Search for the cell housing the specified text and yield its [x, y] center coordinate. 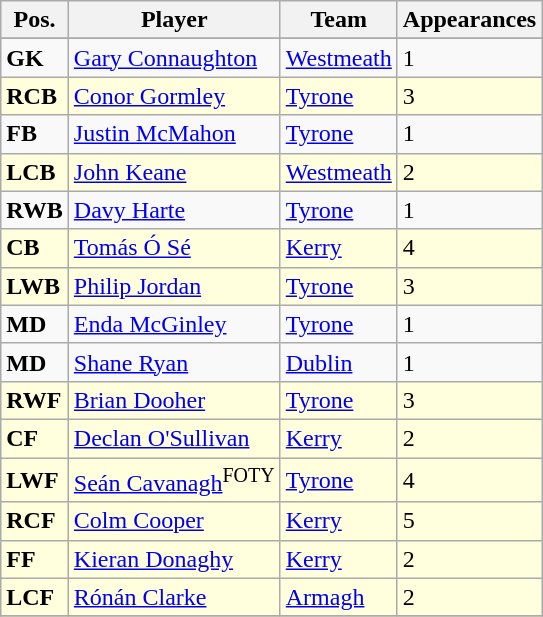
Declan O'Sullivan [174, 438]
Brian Dooher [174, 400]
Tomás Ó Sé [174, 248]
Pos. [35, 20]
John Keane [174, 172]
Colm Cooper [174, 521]
Armagh [338, 597]
GK [35, 58]
RWB [35, 210]
RWF [35, 400]
Appearances [469, 20]
LWB [35, 286]
CB [35, 248]
RCB [35, 96]
Player [174, 20]
Conor Gormley [174, 96]
Seán CavanaghFOTY [174, 480]
5 [469, 521]
Gary Connaughton [174, 58]
LCB [35, 172]
Philip Jordan [174, 286]
Enda McGinley [174, 324]
Dublin [338, 362]
LCF [35, 597]
Davy Harte [174, 210]
Rónán Clarke [174, 597]
Kieran Donaghy [174, 559]
CF [35, 438]
Justin McMahon [174, 134]
LWF [35, 480]
Shane Ryan [174, 362]
FF [35, 559]
Team [338, 20]
FB [35, 134]
RCF [35, 521]
